Scan for the cell matching the given text and deliver its [x, y] coordinate at center. 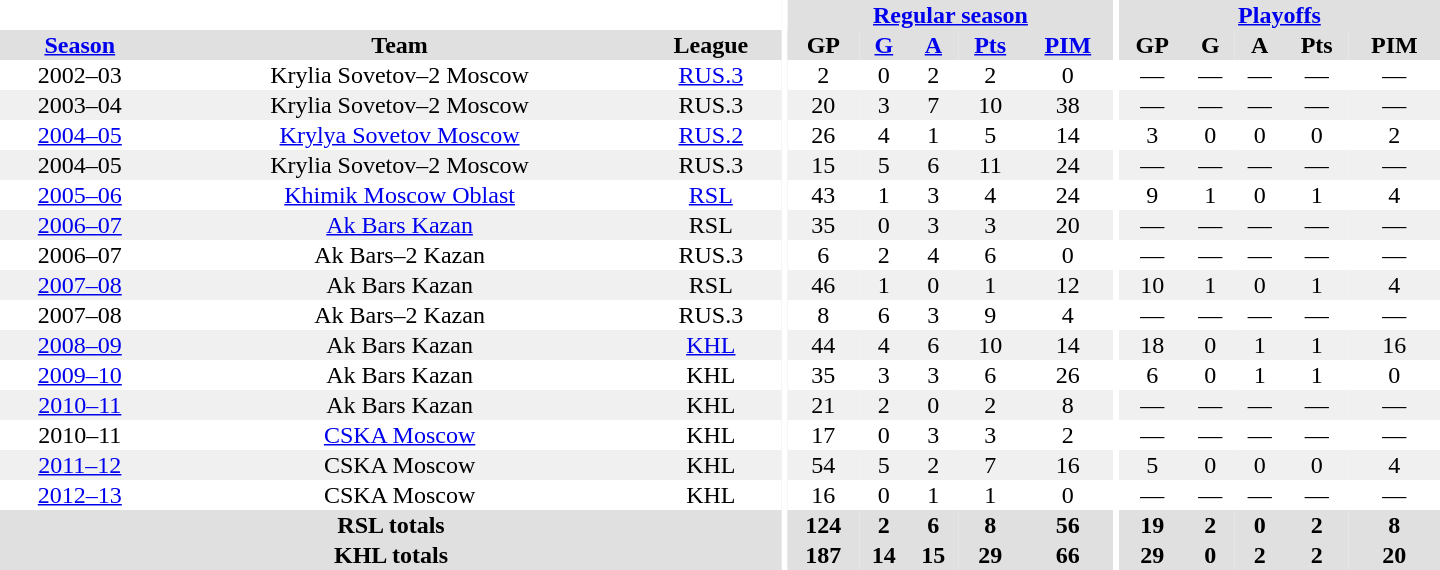
2012–13 [80, 495]
11 [990, 165]
38 [1068, 105]
43 [824, 195]
44 [824, 345]
2002–03 [80, 75]
187 [824, 555]
League [711, 45]
19 [1152, 525]
21 [824, 405]
54 [824, 465]
2005–06 [80, 195]
Playoffs [1280, 15]
Season [80, 45]
66 [1068, 555]
2011–12 [80, 465]
Regular season [951, 15]
Khimik Moscow Oblast [400, 195]
18 [1152, 345]
12 [1068, 285]
2009–10 [80, 375]
Krylya Sovetov Moscow [400, 135]
46 [824, 285]
KHL totals [391, 555]
17 [824, 435]
RUS.2 [711, 135]
Team [400, 45]
124 [824, 525]
56 [1068, 525]
RSL totals [391, 525]
2003–04 [80, 105]
2008–09 [80, 345]
